Identify which cell holds the provided text, then report its (X, Y) central coordinate. 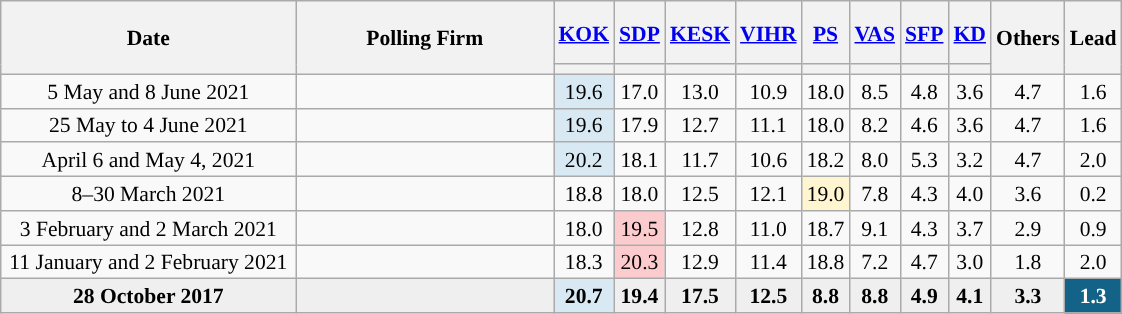
18.1 (640, 160)
SDP (640, 32)
20.7 (584, 296)
17.9 (640, 125)
11.1 (768, 125)
8.0 (874, 160)
19.0 (826, 194)
3.3 (1028, 296)
4.9 (924, 296)
7.2 (874, 262)
13.0 (700, 91)
3.0 (970, 262)
Polling Firm (425, 38)
8.2 (874, 125)
Date (148, 38)
KESK (700, 32)
5.3 (924, 160)
4.0 (970, 194)
Others (1028, 38)
PS (826, 32)
11.0 (768, 228)
11.7 (700, 160)
19.5 (640, 228)
9.1 (874, 228)
20.3 (640, 262)
7.8 (874, 194)
VAS (874, 32)
1.8 (1028, 262)
17.5 (700, 296)
12.9 (700, 262)
18.2 (826, 160)
8.5 (874, 91)
1.3 (1094, 296)
28 October 2017 (148, 296)
KD (970, 32)
18.7 (826, 228)
SFP (924, 32)
2.9 (1028, 228)
4.8 (924, 91)
17.0 (640, 91)
KOK (584, 32)
12.7 (700, 125)
11.4 (768, 262)
4.6 (924, 125)
25 May to 4 June 2021 (148, 125)
10.9 (768, 91)
18.3 (584, 262)
3 February and 2 March 2021 (148, 228)
April 6 and May 4, 2021 (148, 160)
Lead (1094, 38)
12.1 (768, 194)
20.2 (584, 160)
12.8 (700, 228)
0.9 (1094, 228)
VIHR (768, 32)
0.2 (1094, 194)
10.6 (768, 160)
11 January and 2 February 2021 (148, 262)
3.7 (970, 228)
5 May and 8 June 2021 (148, 91)
3.2 (970, 160)
4.1 (970, 296)
8–30 March 2021 (148, 194)
19.4 (640, 296)
